Locate the cell with the specified text and output its (x, y) center coordinate. 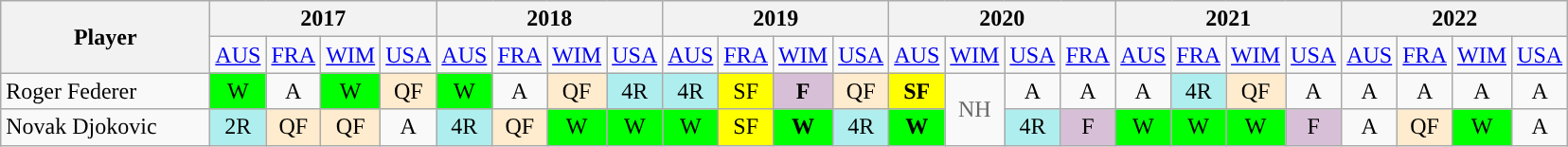
Roger Federer (106, 91)
Player (106, 37)
2022 (1454, 19)
2018 (549, 19)
2017 (324, 19)
2020 (1002, 19)
2019 (776, 19)
2021 (1229, 19)
NH (975, 109)
Novak Djokovic (106, 127)
2R (239, 127)
